From the cell containing the given text, extract its center point as [X, Y] coordinate. 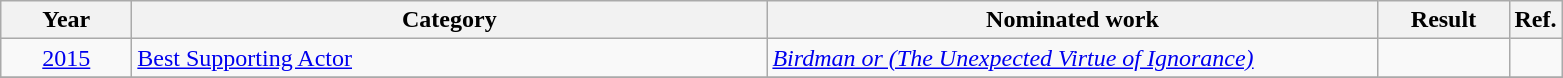
Year [66, 20]
Result [1444, 20]
Ref. [1536, 20]
Birdman or (The Unexpected Virtue of Ignorance) [1072, 58]
Nominated work [1072, 20]
2015 [66, 58]
Category [450, 20]
Best Supporting Actor [450, 58]
